Identify which cell holds the provided text, then report its (X, Y) central coordinate. 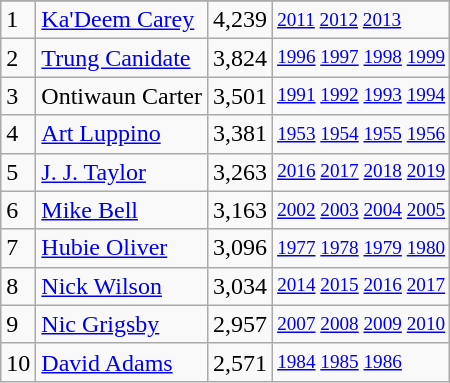
8 (18, 286)
Art Luppino (122, 134)
4 (18, 134)
1953 1954 1955 1956 (362, 134)
Mike Bell (122, 210)
5 (18, 172)
3,096 (240, 248)
Nic Grigsby (122, 324)
3 (18, 96)
4,239 (240, 20)
6 (18, 210)
David Adams (122, 362)
2002 2003 2004 2005 (362, 210)
Nick Wilson (122, 286)
Ontiwaun Carter (122, 96)
10 (18, 362)
3,263 (240, 172)
2 (18, 58)
Trung Canidate (122, 58)
Ka'Deem Carey (122, 20)
1996 1997 1998 1999 (362, 58)
1984 1985 1986 (362, 362)
2007 2008 2009 2010 (362, 324)
J. J. Taylor (122, 172)
2,957 (240, 324)
1 (18, 20)
2014 2015 2016 2017 (362, 286)
7 (18, 248)
3,163 (240, 210)
2016 2017 2018 2019 (362, 172)
3,501 (240, 96)
3,824 (240, 58)
2011 2012 2013 (362, 20)
1977 1978 1979 1980 (362, 248)
Hubie Oliver (122, 248)
2,571 (240, 362)
9 (18, 324)
3,381 (240, 134)
3,034 (240, 286)
1991 1992 1993 1994 (362, 96)
